Pinpoint the cell where the given text exists, returning its [x, y] midpoint coordinate. 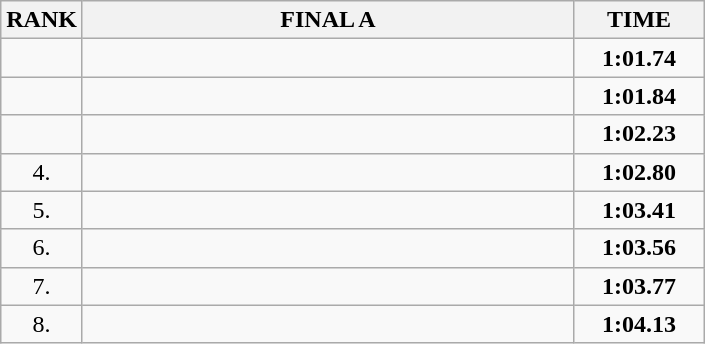
7. [42, 286]
1:03.56 [640, 248]
1:03.41 [640, 210]
5. [42, 210]
TIME [640, 20]
1:02.80 [640, 172]
1:01.74 [640, 58]
RANK [42, 20]
1:02.23 [640, 134]
FINAL A [328, 20]
4. [42, 172]
1:01.84 [640, 96]
8. [42, 324]
1:04.13 [640, 324]
1:03.77 [640, 286]
6. [42, 248]
